Extract the (x, y) coordinate from the center of the cell holding the provided text.  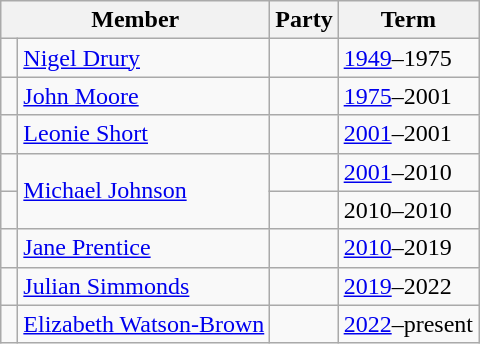
Nigel Drury (144, 58)
2019–2022 (408, 286)
Leonie Short (144, 134)
Jane Prentice (144, 248)
Julian Simmonds (144, 286)
1975–2001 (408, 96)
2022–present (408, 324)
Party (304, 20)
Member (136, 20)
2001–2010 (408, 172)
2001–2001 (408, 134)
Elizabeth Watson-Brown (144, 324)
John Moore (144, 96)
2010–2019 (408, 248)
1949–1975 (408, 58)
Term (408, 20)
2010–2010 (408, 210)
Michael Johnson (144, 191)
